Pinpoint the cell where the given text exists, returning its (x, y) midpoint coordinate. 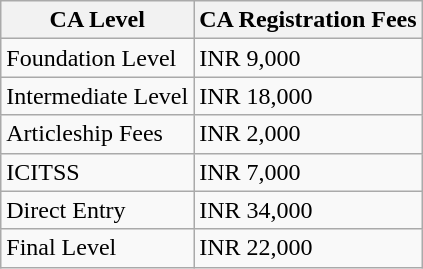
INR 18,000 (308, 96)
ICITSS (98, 172)
Direct Entry (98, 210)
INR 22,000 (308, 248)
Articleship Fees (98, 134)
CA Level (98, 20)
INR 34,000 (308, 210)
INR 2,000 (308, 134)
INR 7,000 (308, 172)
CA Registration Fees (308, 20)
Final Level (98, 248)
Intermediate Level (98, 96)
INR 9,000 (308, 58)
Foundation Level (98, 58)
